Extract the (X, Y) coordinate from the center of the cell holding the provided text.  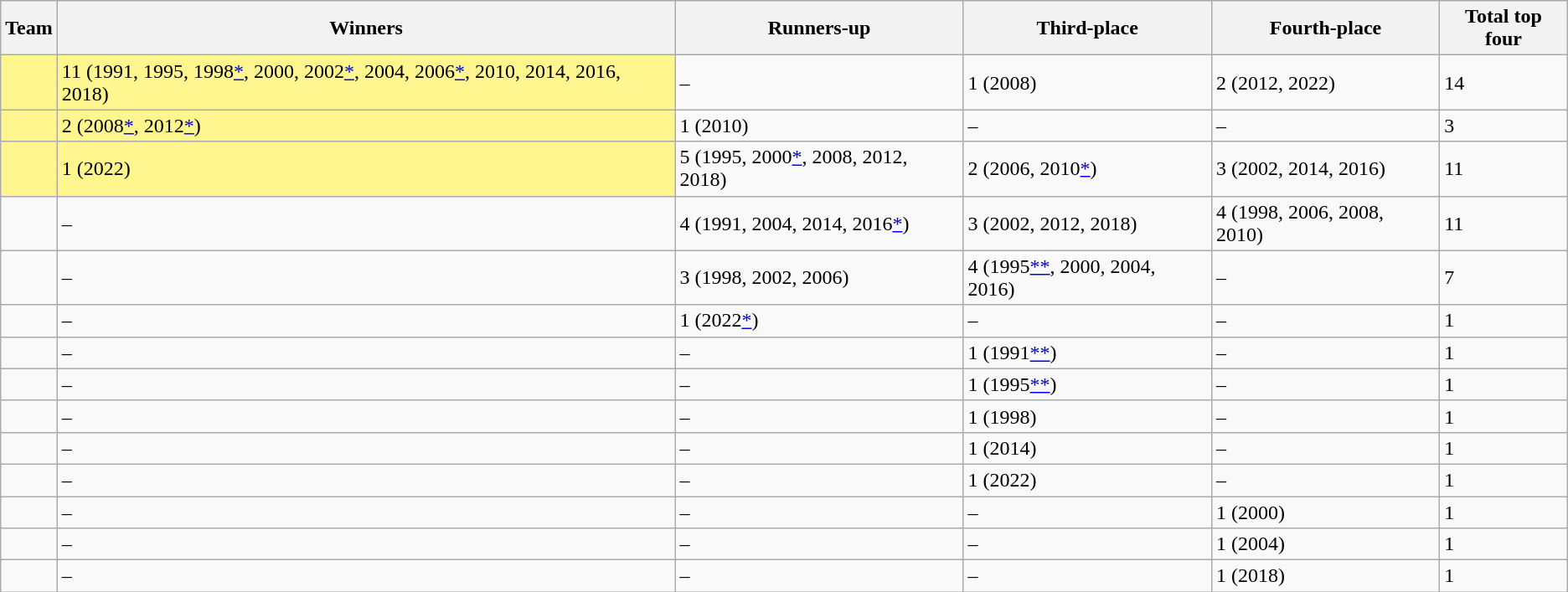
2 (2012, 2022) (1325, 82)
1 (2022*) (819, 321)
1 (1998) (1087, 416)
Team (29, 28)
3 (2002, 2014, 2016) (1325, 169)
Runners-up (819, 28)
1 (2000) (1325, 512)
4 (1995**, 2000, 2004, 2016) (1087, 278)
1 (2004) (1325, 544)
Third-place (1087, 28)
4 (1998, 2006, 2008, 2010) (1325, 223)
11 (1991, 1995, 1998*, 2000, 2002*, 2004, 2006*, 2010, 2014, 2016, 2018) (366, 82)
4 (1991, 2004, 2014, 2016*) (819, 223)
5 (1995, 2000*, 2008, 2012, 2018) (819, 169)
1 (2008) (1087, 82)
7 (1504, 278)
2 (2008*, 2012*) (366, 126)
1 (2014) (1087, 448)
14 (1504, 82)
1 (1995**) (1087, 384)
Fourth-place (1325, 28)
3 (2002, 2012, 2018) (1087, 223)
Winners (366, 28)
1 (2018) (1325, 576)
1 (1991**) (1087, 353)
3 (1504, 126)
2 (2006, 2010*) (1087, 169)
Total top four (1504, 28)
1 (2010) (819, 126)
3 (1998, 2002, 2006) (819, 278)
